Search for the cell housing the specified text and yield its (X, Y) center coordinate. 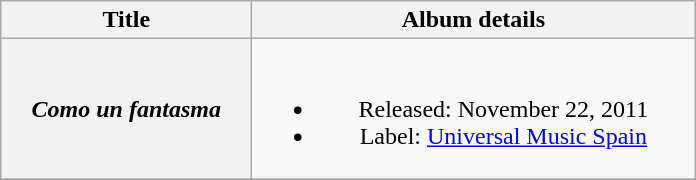
Released: November 22, 2011Label: Universal Music Spain (474, 109)
Album details (474, 20)
Como un fantasma (126, 109)
Title (126, 20)
